Pinpoint the cell where the given text exists, returning its [X, Y] midpoint coordinate. 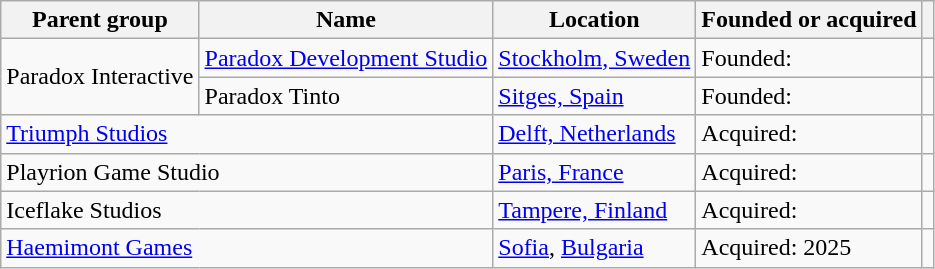
Paradox Development Studio [346, 58]
Triumph Studios [247, 134]
Location [594, 20]
Delft, Netherlands [594, 134]
Tampere, Finland [594, 210]
Iceflake Studios [247, 210]
Paradox Interactive [100, 77]
Sitges, Spain [594, 96]
Name [346, 20]
Paradox Tinto [346, 96]
Founded or acquired [809, 20]
Acquired: 2025 [809, 248]
Haemimont Games [247, 248]
Stockholm, Sweden [594, 58]
Sofia, Bulgaria [594, 248]
Playrion Game Studio [247, 172]
Paris, France [594, 172]
Parent group [100, 20]
